From the cell containing the given text, extract its center point as [x, y] coordinate. 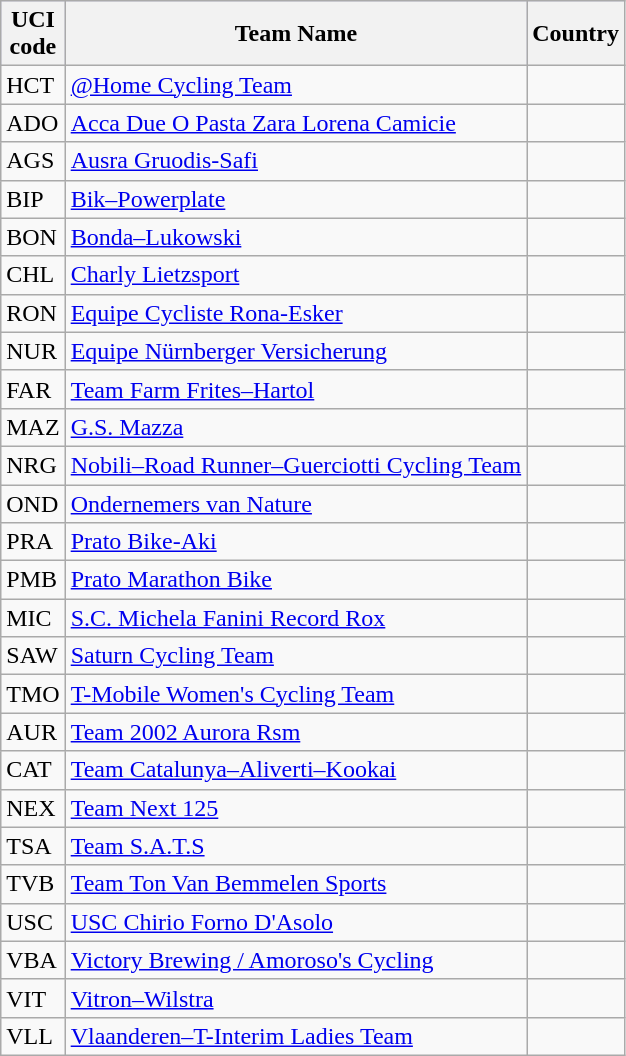
FAR [33, 389]
NUR [33, 351]
T-Mobile Women's Cycling Team [296, 694]
CHL [33, 275]
BON [33, 237]
MAZ [33, 427]
Nobili–Road Runner–Guerciotti Cycling Team [296, 465]
@Home Cycling Team [296, 85]
Bonda–Lukowski [296, 237]
Country [576, 34]
PMB [33, 580]
Team Ton Van Bemmelen Sports [296, 884]
NEX [33, 808]
OND [33, 503]
Bik–Powerplate [296, 199]
Team Name [296, 34]
Vlaanderen–T-Interim Ladies Team [296, 1036]
G.S. Mazza [296, 427]
S.C. Michela Fanini Record Rox [296, 618]
CAT [33, 770]
AGS [33, 161]
VIT [33, 998]
AUR [33, 732]
TVB [33, 884]
USC [33, 922]
Prato Bike-Aki [296, 542]
Saturn Cycling Team [296, 656]
Team Next 125 [296, 808]
BIP [33, 199]
TMO [33, 694]
ADO [33, 123]
Team Farm Frites–Hartol [296, 389]
PRA [33, 542]
Acca Due O Pasta Zara Lorena Camicie [296, 123]
NRG [33, 465]
TSA [33, 846]
Team Catalunya–Aliverti–Kookai [296, 770]
VLL [33, 1036]
Equipe Cycliste Rona-Esker [296, 313]
Victory Brewing / Amoroso's Cycling [296, 960]
MIC [33, 618]
Team 2002 Aurora Rsm [296, 732]
Equipe Nürnberger Versicherung [296, 351]
Prato Marathon Bike [296, 580]
VBA [33, 960]
SAW [33, 656]
Ondernemers van Nature [296, 503]
Vitron–Wilstra [296, 998]
UCIcode [33, 34]
USC Chirio Forno D'Asolo [296, 922]
Ausra Gruodis-Safi [296, 161]
Team S.A.T.S [296, 846]
HCT [33, 85]
Charly Lietzsport [296, 275]
RON [33, 313]
